Detect which cell encompasses the target text, then output its (X, Y) center coordinate. 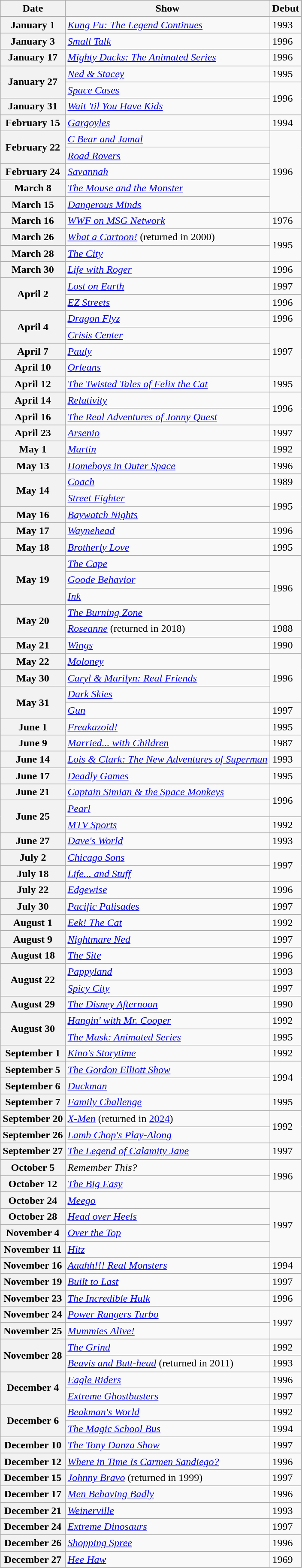
June 14 (33, 760)
September 6 (33, 1086)
1987 (286, 743)
Men Behaving Badly (167, 1494)
Dangerous Minds (167, 205)
June 9 (33, 743)
The Burning Zone (167, 612)
April 4 (33, 327)
Mummies Alive! (167, 1331)
Space Cases (167, 90)
Homeboys in Outer Space (167, 465)
Deadly Games (167, 776)
October 28 (33, 1216)
X-Men (returned in 2024) (167, 1119)
March 30 (33, 270)
October 24 (33, 1200)
The Mouse and the Monster (167, 188)
January 3 (33, 41)
Dave's World (167, 841)
1989 (286, 482)
Pauly (167, 351)
EZ Streets (167, 302)
Over the Top (167, 1233)
Ink (167, 596)
Johnny Bravo (returned in 1999) (167, 1478)
Relativity (167, 400)
Wings (167, 645)
June 17 (33, 776)
Baywatch Nights (167, 515)
November 11 (33, 1249)
May 14 (33, 490)
1969 (286, 1559)
Kino's Storytime (167, 1053)
December 10 (33, 1445)
December 15 (33, 1478)
November 25 (33, 1331)
June 27 (33, 841)
The Disney Afternoon (167, 1004)
Chicago Sons (167, 857)
Goode Behavior (167, 580)
The Legend of Calamity Jane (167, 1151)
January 27 (33, 82)
May 16 (33, 515)
Built to Last (167, 1282)
September 5 (33, 1070)
March 8 (33, 188)
Kung Fu: The Legend Continues (167, 25)
May 20 (33, 621)
March 16 (33, 221)
Beavis and Butt-head (returned in 2011) (167, 1363)
The Tony Danza Show (167, 1445)
June 25 (33, 817)
Date (33, 9)
Arsenio (167, 433)
December 27 (33, 1559)
January 31 (33, 106)
July 22 (33, 890)
Lost on Earth (167, 286)
Power Rangers Turbo (167, 1315)
Show (167, 9)
May 22 (33, 661)
September 26 (33, 1135)
The Grind (167, 1347)
Weinerville (167, 1510)
May 21 (33, 645)
September 1 (33, 1053)
December 6 (33, 1420)
October 5 (33, 1167)
MTV Sports (167, 825)
Coach (167, 482)
WWF on MSG Network (167, 221)
Beakman's World (167, 1412)
October 12 (33, 1184)
September 7 (33, 1102)
The Real Adventures of Jonny Quest (167, 416)
Eek! The Cat (167, 923)
March 15 (33, 205)
August 29 (33, 1004)
April 10 (33, 368)
Lois & Clark: The New Adventures of Superman (167, 760)
November 4 (33, 1233)
The Magic School Bus (167, 1429)
Married... with Children (167, 743)
Hitz (167, 1249)
Pearl (167, 808)
Ned & Stacey (167, 74)
Brotherly Love (167, 547)
July 18 (33, 874)
September 20 (33, 1119)
August 9 (33, 939)
July 30 (33, 906)
Moloney (167, 661)
Street Fighter (167, 498)
Pappyland (167, 971)
February 15 (33, 123)
Martin (167, 449)
Small Talk (167, 41)
February 24 (33, 172)
Where in Time Is Carmen Sandiego? (167, 1461)
Spicy City (167, 988)
Debut (286, 9)
May 31 (33, 702)
The Mask: Animated Series (167, 1037)
January 1 (33, 25)
Road Rovers (167, 155)
Gun (167, 710)
Gargoyles (167, 123)
April 7 (33, 351)
December 12 (33, 1461)
December 26 (33, 1543)
What a Cartoon! (returned in 2000) (167, 237)
1976 (286, 221)
December 24 (33, 1527)
Mighty Ducks: The Animated Series (167, 57)
December 17 (33, 1494)
Edgewise (167, 890)
March 28 (33, 253)
The Gordon Elliott Show (167, 1070)
December 4 (33, 1388)
Life with Roger (167, 270)
November 28 (33, 1355)
August 22 (33, 980)
Captain Simian & the Space Monkeys (167, 792)
Duckman (167, 1086)
May 1 (33, 449)
Hangin' with Mr. Cooper (167, 1021)
The City (167, 253)
The Twisted Tales of Felix the Cat (167, 384)
The Cape (167, 564)
1988 (286, 629)
Pacific Palisades (167, 906)
Extreme Ghostbusters (167, 1396)
Eagle Riders (167, 1380)
Life... and Stuff (167, 874)
November 16 (33, 1266)
February 22 (33, 147)
May 19 (33, 580)
July 2 (33, 857)
June 21 (33, 792)
Wait 'til You Have Kids (167, 106)
August 30 (33, 1029)
November 19 (33, 1282)
Meego (167, 1200)
Lamb Chop's Play-Along (167, 1135)
Dragon Flyz (167, 319)
Roseanne (returned in 2018) (167, 629)
May 13 (33, 465)
April 16 (33, 416)
The Big Easy (167, 1184)
Caryl & Marilyn: Real Friends (167, 678)
August 1 (33, 923)
Aaahh!!! Real Monsters (167, 1266)
September 27 (33, 1151)
Hee Haw (167, 1559)
The Incredible Hulk (167, 1298)
December 21 (33, 1510)
May 17 (33, 531)
Dark Skies (167, 694)
November 24 (33, 1315)
May 18 (33, 547)
May 30 (33, 678)
November 23 (33, 1298)
Remember This? (167, 1167)
Savannah (167, 172)
April 12 (33, 384)
March 26 (33, 237)
August 18 (33, 955)
Head over Heels (167, 1216)
Waynehead (167, 531)
C Bear and Jamal (167, 139)
Freakazoid! (167, 727)
April 2 (33, 294)
Extreme Dinosaurs (167, 1527)
Orleans (167, 368)
Family Challenge (167, 1102)
April 23 (33, 433)
Nightmare Ned (167, 939)
June 1 (33, 727)
The Site (167, 955)
Crisis Center (167, 335)
Shopping Spree (167, 1543)
April 14 (33, 400)
January 17 (33, 57)
